Capture the cell that displays the provided text and extract its (X, Y) central coordinate. 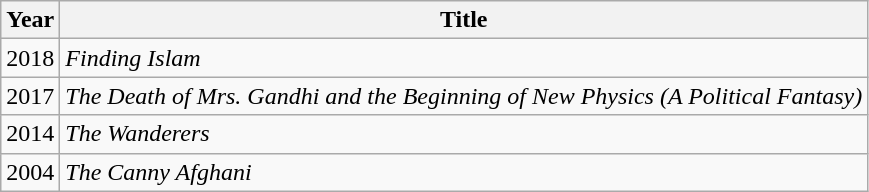
Finding Islam (464, 58)
2004 (30, 172)
2014 (30, 134)
2017 (30, 96)
The Death of Mrs. Gandhi and the Beginning of New Physics (A Political Fantasy) (464, 96)
Year (30, 20)
The Canny Afghani (464, 172)
The Wanderers (464, 134)
Title (464, 20)
2018 (30, 58)
